Scan for the cell matching the given text and deliver its [X, Y] coordinate at center. 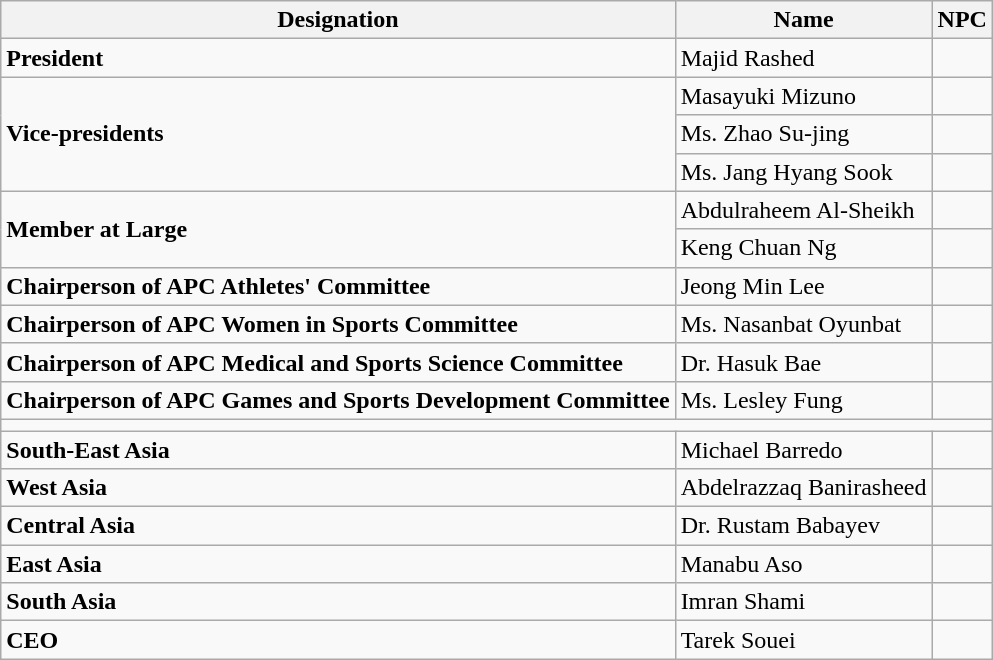
Dr. Hasuk Bae [804, 362]
Masayuki Mizuno [804, 96]
CEO [338, 640]
President [338, 58]
Chairperson of APC Medical and Sports Science Committee [338, 362]
West Asia [338, 488]
Majid Rashed [804, 58]
Chairperson of APC Athletes' Committee [338, 286]
Member at Large [338, 229]
Abdulraheem Al-Sheikh [804, 210]
Ms. Jang Hyang Sook [804, 172]
Imran Shami [804, 602]
Keng Chuan Ng [804, 248]
Vice-presidents [338, 134]
Jeong Min Lee [804, 286]
Michael Barredo [804, 449]
Ms. Nasanbat Oyunbat [804, 324]
Designation [338, 20]
Manabu Aso [804, 564]
South Asia [338, 602]
Chairperson of APC Games and Sports Development Committee [338, 400]
Chairperson of APC Women in Sports Committee [338, 324]
Name [804, 20]
Ms. Lesley Fung [804, 400]
Ms. Zhao Su-jing [804, 134]
Dr. Rustam Babayev [804, 526]
East Asia [338, 564]
Abdelrazzaq Banirasheed [804, 488]
NPC [962, 20]
Tarek Souei [804, 640]
Central Asia [338, 526]
South-East Asia [338, 449]
